Find where the given text appears and provide that cell's center as (X, Y) coordinate. 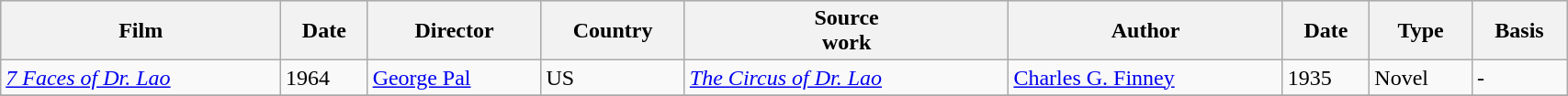
George Pal (454, 78)
Country (613, 31)
7 Faces of Dr. Lao (141, 78)
Sourcework (847, 31)
US (613, 78)
The Circus of Dr. Lao (847, 78)
Type (1421, 31)
1964 (325, 78)
Charles G. Finney (1145, 78)
Author (1145, 31)
Film (141, 31)
- (1519, 78)
Director (454, 31)
1935 (1326, 78)
Basis (1519, 31)
Novel (1421, 78)
